Scan for the cell matching the given text and deliver its (x, y) coordinate at center. 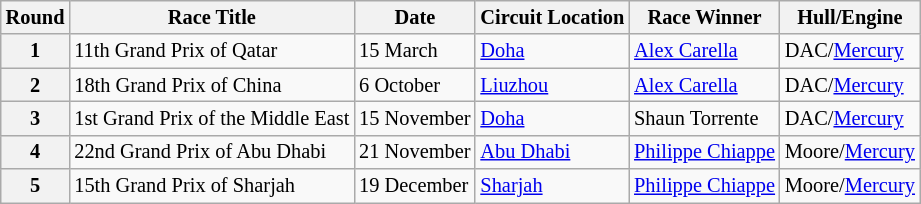
Liuzhou (552, 85)
18th Grand Prix of China (212, 85)
22nd Grand Prix of Abu Dhabi (212, 152)
21 November (414, 152)
1st Grand Prix of the Middle East (212, 118)
6 October (414, 85)
4 (36, 152)
Hull/Engine (850, 17)
2 (36, 85)
11th Grand Prix of Qatar (212, 51)
15th Grand Prix of Sharjah (212, 186)
Abu Dhabi (552, 152)
1 (36, 51)
15 March (414, 51)
Round (36, 17)
3 (36, 118)
Date (414, 17)
Race Title (212, 17)
19 December (414, 186)
Sharjah (552, 186)
15 November (414, 118)
Circuit Location (552, 17)
Race Winner (704, 17)
Shaun Torrente (704, 118)
5 (36, 186)
